Determine the [x, y] coordinate at the center of the cell enclosing the given text.  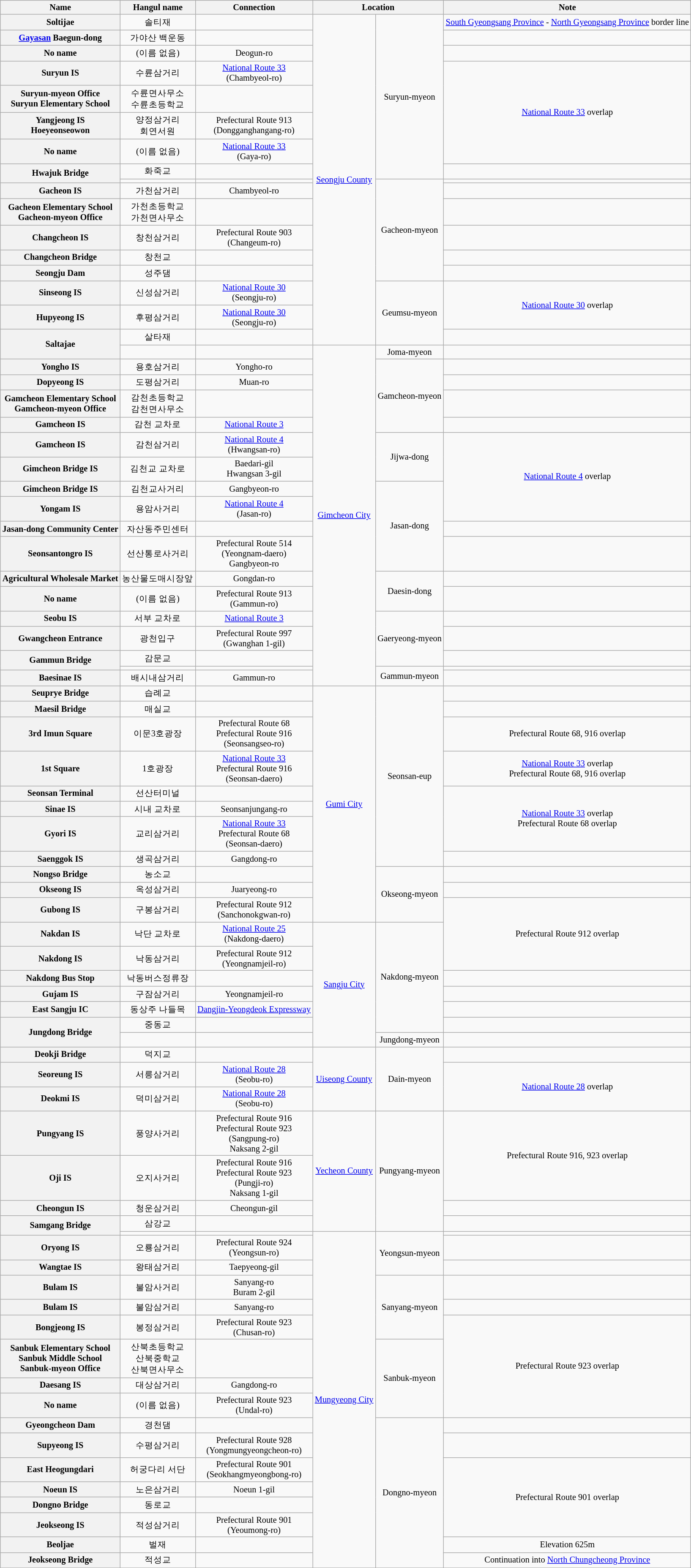
Jeokseong Bridge [60, 1560]
광천입구 [158, 638]
Sanbuk Elementary SchoolSanbuk Middle SchoolSanbuk-myeon Office [60, 1358]
Suryun IS [60, 73]
1st Square [60, 768]
Sanbuk-myeon [409, 1378]
감문교 [158, 658]
대상삼거리 [158, 1386]
Nakdong-myeon [409, 977]
Gimcheon City [344, 515]
Okseong-myeon [409, 894]
National Route 33 overlapPrefectural Route 68 overlap [567, 819]
Gaeryeong-myeon [409, 639]
가천초등학교가천면사무소 [158, 212]
서부 교차로 [158, 618]
창천교 [158, 258]
배시내삼거리 [158, 678]
선산터미널 [158, 793]
Location [378, 7]
Jungdong Bridge [60, 1032]
감천 교차로 [158, 425]
용암사거리 [158, 509]
허궁다리 서단 [158, 1470]
National Route 4(Hwangsan-ro) [254, 444]
Sinae IS [60, 808]
1호광장 [158, 768]
3rd Imun Square [60, 734]
Hwajuk Bridge [60, 173]
Prefectural Route 68Prefectural Route 916(Seonsangseo-ro) [254, 734]
National Route 28 overlap [567, 1086]
김천교사거리 [158, 489]
낙단 교차로 [158, 934]
Prefectural Route 916Prefectural Route 923(Sangpung-ro)Naksang 2-gil [254, 1133]
Prefectural Route 928(Yongmungyeongcheon-ro) [254, 1445]
National Route 33Prefectural Route 916(Seonsan-daero) [254, 768]
용호삼거리 [158, 367]
National Route 33 overlapPrefectural Route 68, 916 overlap [567, 768]
선산통로사거리 [158, 554]
감천삼거리 [158, 444]
Noeun IS [60, 1489]
불암삼거리 [158, 1307]
Gamcheon-myeon [409, 396]
Gammun-ro [254, 678]
시내 교차로 [158, 808]
노은삼거리 [158, 1489]
이문3호광장 [158, 734]
Saltajae [60, 344]
창천삼거리 [158, 237]
Gacheon Elementary SchoolGacheon-myeon Office [60, 212]
Jasan-dong [409, 526]
National Route 4(Jasan-ro) [254, 509]
Oji IS [60, 1178]
Taepyeong-gil [254, 1267]
Yongho-ro [254, 367]
가야산 백운동 [158, 38]
김천교 교차로 [158, 469]
Prefectural Route 901(Yeoumong-ro) [254, 1525]
Jasan-dong Community Center [60, 529]
옥성삼거리 [158, 890]
Prefectural Route 912 overlap [567, 934]
East Sangju IC [60, 1010]
덕지교 [158, 1054]
풍양사거리 [158, 1133]
National Route 4 overlap [567, 476]
Samgang Bridge [60, 1225]
Seobu IS [60, 618]
Prefectural Route 923(Undal-ro) [254, 1405]
Chambyeol-ro [254, 191]
Prefectural Route 903(Changeum-ro) [254, 237]
Bongjeong IS [60, 1327]
Wangtae IS [60, 1267]
National Route 30 overlap [567, 305]
동로교 [158, 1505]
East Heogungdari [60, 1470]
Changcheon IS [60, 237]
도평삼거리 [158, 382]
Dain-myeon [409, 1079]
Prefectural Route 68, 916 overlap [567, 734]
Seongju Dam [60, 273]
구잠삼거리 [158, 994]
Mungyeong City [344, 1399]
Gamcheon Elementary SchoolGamcheon-myeon Office [60, 403]
농산물도매시장앞 [158, 579]
Prefectural Route 514(Yeongnam-daero)Gangbyeon-ro [254, 554]
Suryun-myeon [409, 96]
낙동버스정류장 [158, 978]
Yeongsun-myeon [409, 1253]
서릉삼거리 [158, 1074]
Gammun-myeon [409, 676]
Nakdong Bus Stop [60, 978]
Prefectural Route 913(Dongganghangang-ro) [254, 125]
Sanyang-roBuram 2-gil [254, 1287]
Sinseong IS [60, 293]
적성삼거리 [158, 1525]
Connection [254, 7]
수륜면사무소수륜초등학교 [158, 99]
오룡삼거리 [158, 1247]
Suryun-myeon OfficeSuryun Elementary School [60, 99]
Continuation into North Chungcheong Province [567, 1560]
Name [60, 7]
Pungyang-myeon [409, 1171]
낙동삼거리 [158, 958]
Maesil Bridge [60, 709]
Prefectural Route 924(Yeongsun-ro) [254, 1247]
동상주 나들목 [158, 1010]
Seongju County [344, 180]
Nakdan IS [60, 934]
Gongdan-ro [254, 579]
적성교 [158, 1560]
Beoljae [60, 1544]
Supyeong IS [60, 1445]
습례교 [158, 694]
Prefectural Route 913(Gammun-ro) [254, 599]
Gwangcheon Entrance [60, 638]
Seuprye Bridge [60, 694]
Sangju City [344, 984]
신성삼거리 [158, 293]
Gubong IS [60, 910]
Prefectural Route 916, 923 overlap [567, 1156]
Jeokseong IS [60, 1525]
생곡삼거리 [158, 859]
Geumsu-myeon [409, 313]
Prefectural Route 923(Chusan-ro) [254, 1327]
Soltijae [60, 22]
Gangbyeon-ro [254, 489]
Nakdong IS [60, 958]
살타재 [158, 337]
Dongno Bridge [60, 1505]
Note [567, 7]
양정삼거리회연서원 [158, 125]
수륜삼거리 [158, 73]
오지사거리 [158, 1178]
Yecheon County [344, 1171]
Agricultural Wholesale Market [60, 579]
Prefectural Route 916Prefectural Route 923(Pungji-ro)Naksang 1-gil [254, 1178]
Seonsanjungang-ro [254, 808]
Gacheon-myeon [409, 230]
Hangul name [158, 7]
산북초등학교산북중학교산북면사무소 [158, 1358]
Elevation 625m [567, 1544]
가천삼거리 [158, 191]
Seonsan-eup [409, 776]
Seonsantongro IS [60, 554]
Prefectural Route 912(Yeongnamjeil-ro) [254, 958]
Yongam IS [60, 509]
Gyeongcheon Dam [60, 1425]
매실교 [158, 709]
감천초등학교감천면사무소 [158, 403]
수평삼거리 [158, 1445]
Hupyeong IS [60, 317]
솔티재 [158, 22]
Gyori IS [60, 834]
봉정삼거리 [158, 1327]
Deokmi IS [60, 1099]
Sanyang-ro [254, 1307]
Okseong IS [60, 890]
Saenggok IS [60, 859]
Seonsan Terminal [60, 793]
구봉삼거리 [158, 910]
Oryong IS [60, 1247]
Jungdong-myeon [409, 1040]
Noeun 1-gil [254, 1489]
자산동주민센터 [158, 529]
후평삼거리 [158, 317]
Daesang IS [60, 1386]
National Route 33(Chambyeol-ro) [254, 73]
Jijwa-dong [409, 456]
National Route 33 overlap [567, 112]
Deogun-ro [254, 53]
Daesin-dong [409, 591]
Baedari-gilHwangsan 3-gil [254, 469]
성주댐 [158, 273]
Prefectural Route 997(Gwanghan 1-gil) [254, 638]
경천댐 [158, 1425]
Pungyang IS [60, 1133]
Gayasan Baegun-dong [60, 38]
Deokji Bridge [60, 1054]
Uiseong County [344, 1079]
Dongno-myeon [409, 1492]
Gammun Bridge [60, 660]
Prefectural Route 901 overlap [567, 1497]
Juaryeong-ro [254, 890]
Gujam IS [60, 994]
Yangjeong ISHoeyeonseowon [60, 125]
Yongho IS [60, 367]
National Route 33Prefectural Route 68(Seonsan-daero) [254, 834]
Prefectural Route 901(Seokhangmyeongbong-ro) [254, 1470]
벌재 [158, 1544]
교리삼거리 [158, 834]
Gumi City [344, 803]
화죽교 [158, 171]
중동교 [158, 1025]
Baesinae IS [60, 678]
Gacheon IS [60, 191]
Muan-ro [254, 382]
덕미삼거리 [158, 1099]
Cheongun-gil [254, 1208]
불암사거리 [158, 1287]
South Gyeongsang Province - North Gyeongsang Province border line [567, 22]
Yeongnamjeil-ro [254, 994]
Joma-myeon [409, 352]
Changcheon Bridge [60, 258]
National Route 33(Gaya-ro) [254, 151]
Seoreung IS [60, 1074]
청운삼거리 [158, 1208]
왕태삼거리 [158, 1267]
National Route 25(Nakdong-daero) [254, 934]
Dangjin-Yeongdeok Expressway [254, 1010]
Prefectural Route 912(Sanchonokgwan-ro) [254, 910]
Dopyeong IS [60, 382]
Nongso Bridge [60, 874]
Sanyang-myeon [409, 1307]
Prefectural Route 923 overlap [567, 1366]
Cheongun IS [60, 1208]
삼강교 [158, 1223]
농소교 [158, 874]
